Identify which cell holds the provided text, then report its [X, Y] central coordinate. 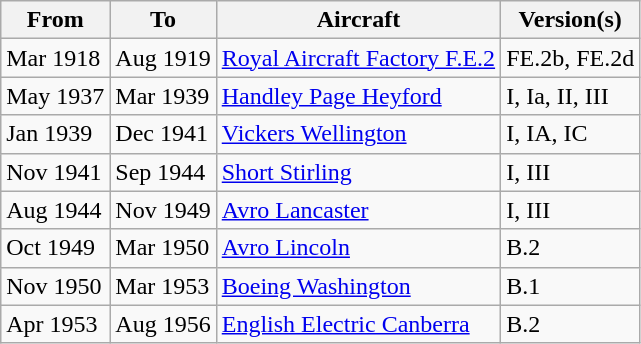
From [56, 20]
Version(s) [570, 20]
Apr 1953 [56, 324]
FE.2b, FE.2d [570, 58]
B.1 [570, 286]
Nov 1941 [56, 172]
Short Stirling [358, 172]
Aircraft [358, 20]
Avro Lancaster [358, 210]
To [163, 20]
Nov 1949 [163, 210]
English Electric Canberra [358, 324]
Oct 1949 [56, 248]
Handley Page Heyford [358, 96]
Royal Aircraft Factory F.E.2 [358, 58]
Aug 1919 [163, 58]
I, IA, IC [570, 134]
Aug 1944 [56, 210]
Mar 1953 [163, 286]
Nov 1950 [56, 286]
Avro Lincoln [358, 248]
Mar 1939 [163, 96]
Vickers Wellington [358, 134]
I, Ia, II, III [570, 96]
Boeing Washington [358, 286]
May 1937 [56, 96]
Mar 1918 [56, 58]
Sep 1944 [163, 172]
Jan 1939 [56, 134]
Aug 1956 [163, 324]
Dec 1941 [163, 134]
Mar 1950 [163, 248]
